From the cell containing the given text, extract its center point as (X, Y) coordinate. 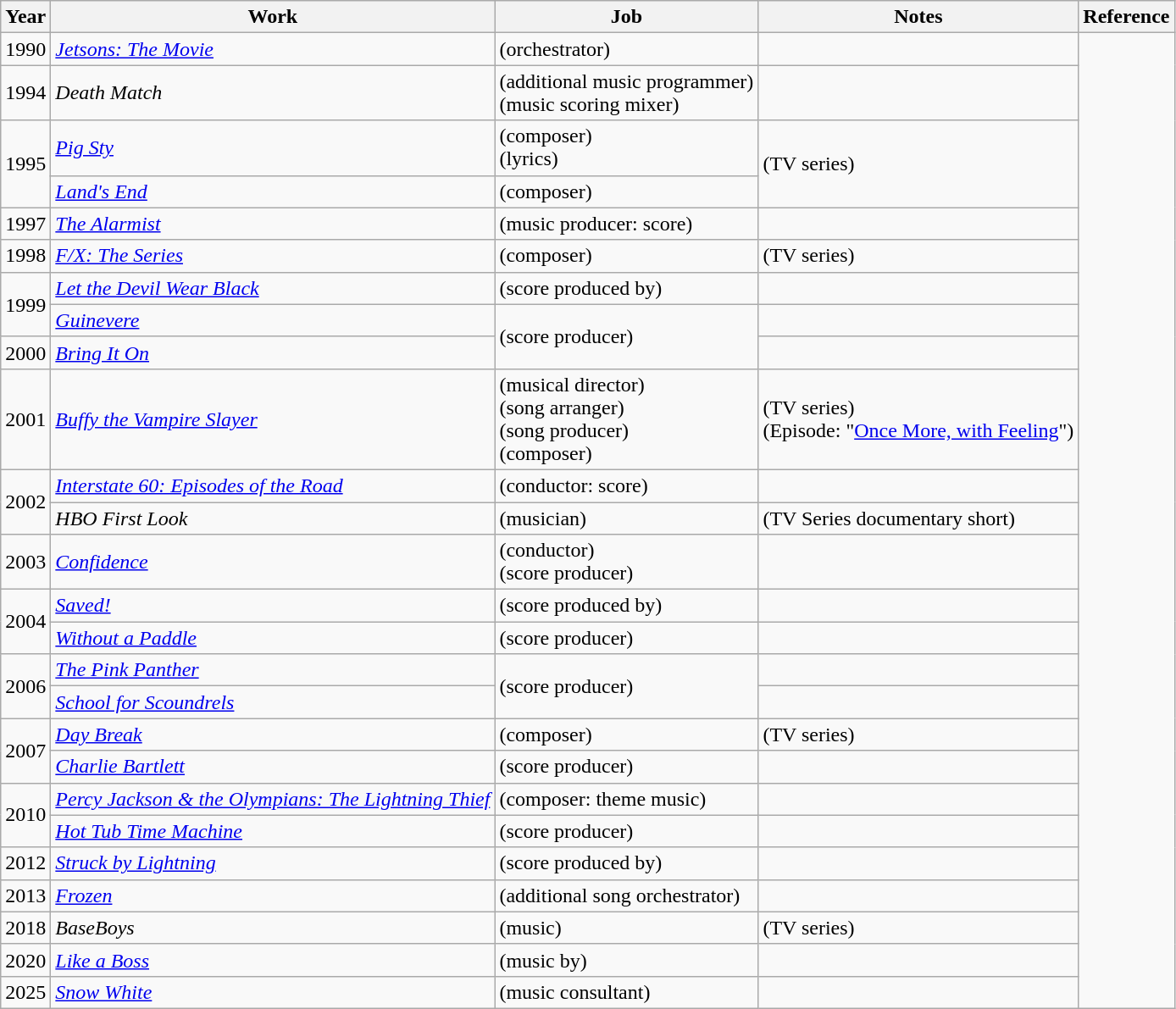
(music) (627, 928)
Work (273, 17)
1998 (25, 256)
2000 (25, 352)
Day Break (273, 735)
(orchestrator) (627, 49)
(additional music programmer)(music scoring mixer) (627, 93)
Confidence (273, 563)
The Pink Panther (273, 670)
(musician) (627, 518)
(music consultant) (627, 992)
Death Match (273, 93)
School for Scoundrels (273, 702)
(music producer: score) (627, 224)
Charlie Bartlett (273, 767)
1994 (25, 93)
Frozen (273, 895)
2013 (25, 895)
2020 (25, 960)
1990 (25, 49)
2025 (25, 992)
2006 (25, 686)
(conductor)(score producer) (627, 563)
2003 (25, 563)
(TV series)(Episode: "Once More, with Feeling") (918, 419)
Struck by Lightning (273, 863)
Percy Jackson & the Olympians: The Lightning Thief (273, 799)
2007 (25, 751)
(music by) (627, 960)
2010 (25, 815)
2018 (25, 928)
Land's End (273, 191)
Interstate 60: Episodes of the Road (273, 485)
Jetsons: The Movie (273, 49)
2012 (25, 863)
Pig Sty (273, 147)
F/X: The Series (273, 256)
Snow White (273, 992)
Reference (1127, 17)
BaseBoys (273, 928)
HBO First Look (273, 518)
(conductor: score) (627, 485)
Without a Paddle (273, 638)
Guinevere (273, 320)
(composer)(lyrics) (627, 147)
Saved! (273, 606)
Bring It On (273, 352)
(TV Series documentary short) (918, 518)
Job (627, 17)
Notes (918, 17)
2001 (25, 419)
2004 (25, 622)
(composer: theme music) (627, 799)
1995 (25, 164)
Like a Boss (273, 960)
Year (25, 17)
1997 (25, 224)
The Alarmist (273, 224)
(additional song orchestrator) (627, 895)
Hot Tub Time Machine (273, 831)
1999 (25, 304)
2002 (25, 502)
(musical director)(song arranger)(song producer)(composer) (627, 419)
Let the Devil Wear Black (273, 288)
Buffy the Vampire Slayer (273, 419)
